Return [X, Y] of the center of cell containing provided text 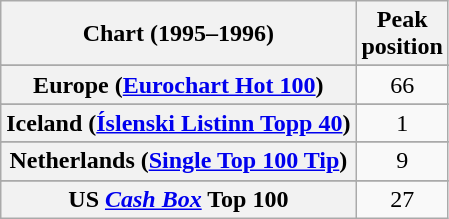
27 [402, 199]
US Cash Box Top 100 [178, 199]
1 [402, 123]
9 [402, 161]
Chart (1995–1996) [178, 34]
66 [402, 85]
Europe (Eurochart Hot 100) [178, 85]
Iceland (Íslenski Listinn Topp 40) [178, 123]
Netherlands (Single Top 100 Tip) [178, 161]
Peakposition [402, 34]
